Search for the cell housing the specified text and yield its [x, y] center coordinate. 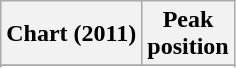
Chart (2011) [72, 34]
Peak position [188, 34]
